Return [x, y] of the center of cell containing provided text 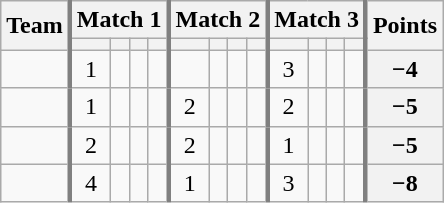
Points [404, 26]
−8 [404, 183]
Team [36, 26]
Match 3 [316, 20]
−4 [404, 69]
Match 1 [120, 20]
Match 2 [218, 20]
4 [90, 183]
